Extract the [x, y] coordinate from the center of the cell holding the provided text.  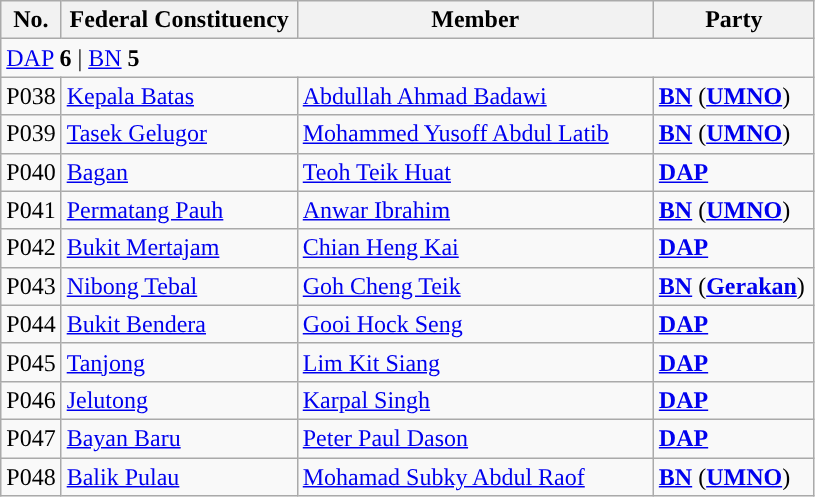
BN (Gerakan) [734, 286]
Tasek Gelugor [179, 134]
Bukit Mertajam [179, 248]
P048 [31, 477]
P046 [31, 400]
Mohammed Yusoff Abdul Latib [475, 134]
Bagan [179, 172]
Abdullah Ahmad Badawi [475, 96]
Tanjong [179, 362]
Federal Constituency [179, 20]
P039 [31, 134]
P042 [31, 248]
Peter Paul Dason [475, 438]
P038 [31, 96]
Permatang Pauh [179, 210]
Lim Kit Siang [475, 362]
Mohamad Subky Abdul Raof [475, 477]
Teoh Teik Huat [475, 172]
Balik Pulau [179, 477]
Gooi Hock Seng [475, 324]
Kepala Batas [179, 96]
Goh Cheng Teik [475, 286]
P045 [31, 362]
Karpal Singh [475, 400]
P043 [31, 286]
Bukit Bendera [179, 324]
P047 [31, 438]
DAP 6 | BN 5 [408, 58]
No. [31, 20]
Member [475, 20]
Anwar Ibrahim [475, 210]
P041 [31, 210]
P040 [31, 172]
Chian Heng Kai [475, 248]
Jelutong [179, 400]
Bayan Baru [179, 438]
Nibong Tebal [179, 286]
Party [734, 20]
P044 [31, 324]
